Locate the cell with the specified text and output its [X, Y] center coordinate. 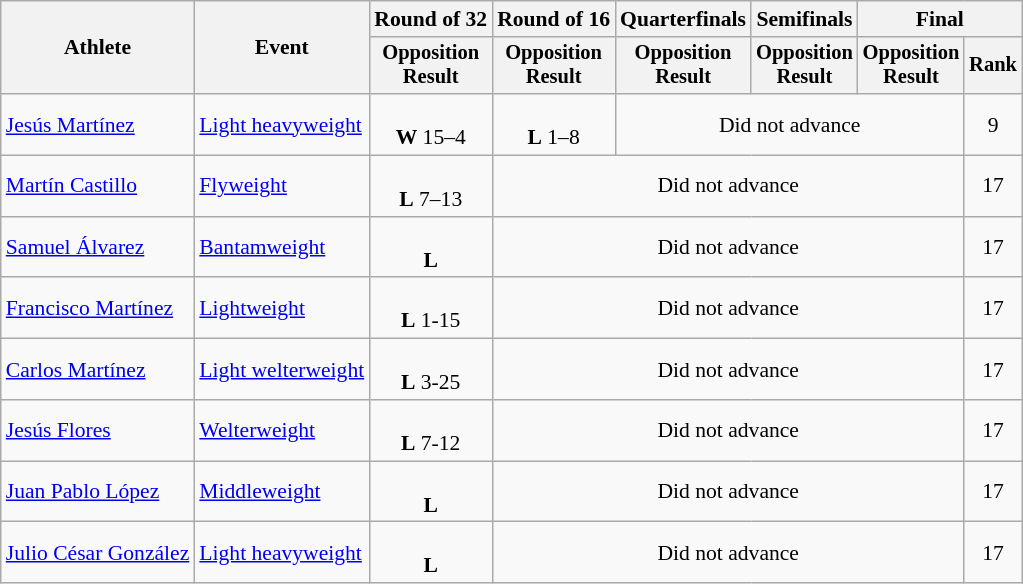
W 15–4 [430, 124]
Middleweight [282, 492]
Samuel Álvarez [98, 248]
L 7–13 [430, 186]
Athlete [98, 48]
Juan Pablo López [98, 492]
Martín Castillo [98, 186]
Round of 32 [430, 19]
Semifinals [804, 19]
Julio César González [98, 552]
Quarterfinals [683, 19]
Flyweight [282, 186]
Welterweight [282, 430]
Round of 16 [554, 19]
Event [282, 48]
Carlos Martínez [98, 370]
L 3-25 [430, 370]
Francisco Martínez [98, 308]
Lightweight [282, 308]
Final [940, 19]
Jesús Martínez [98, 124]
Light welterweight [282, 370]
9 [993, 124]
L 7-12 [430, 430]
L 1-15 [430, 308]
Bantamweight [282, 248]
Rank [993, 66]
Jesús Flores [98, 430]
L 1–8 [554, 124]
